Extract the (x, y) coordinate from the center of the cell holding the provided text.  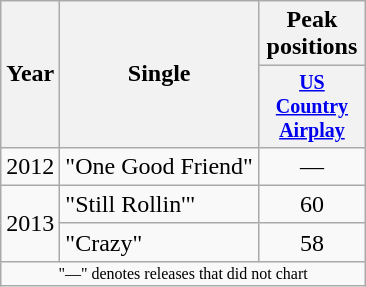
— (312, 166)
"—" denotes releases that did not chart (184, 273)
58 (312, 242)
Single (160, 74)
US Country Airplay (312, 106)
"Crazy" (160, 242)
Year (30, 74)
"One Good Friend" (160, 166)
2013 (30, 223)
2012 (30, 166)
"Still Rollin'" (160, 204)
Peak positions (312, 34)
60 (312, 204)
